Search for the cell housing the specified text and yield its (X, Y) center coordinate. 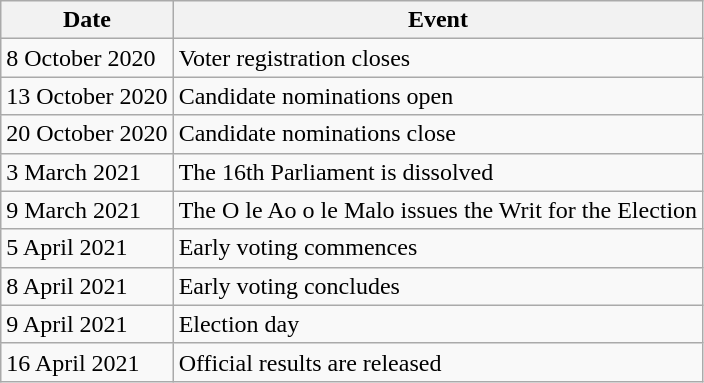
Date (87, 20)
16 April 2021 (87, 362)
13 October 2020 (87, 96)
Early voting concludes (438, 286)
5 April 2021 (87, 248)
The O le Ao o le Malo issues the Writ for the Election (438, 210)
Candidate nominations close (438, 134)
8 October 2020 (87, 58)
Candidate nominations open (438, 96)
3 March 2021 (87, 172)
9 April 2021 (87, 324)
Event (438, 20)
Official results are released (438, 362)
Voter registration closes (438, 58)
9 March 2021 (87, 210)
Early voting commences (438, 248)
20 October 2020 (87, 134)
The 16th Parliament is dissolved (438, 172)
Election day (438, 324)
8 April 2021 (87, 286)
